Scan for the cell matching the given text and deliver its [X, Y] coordinate at center. 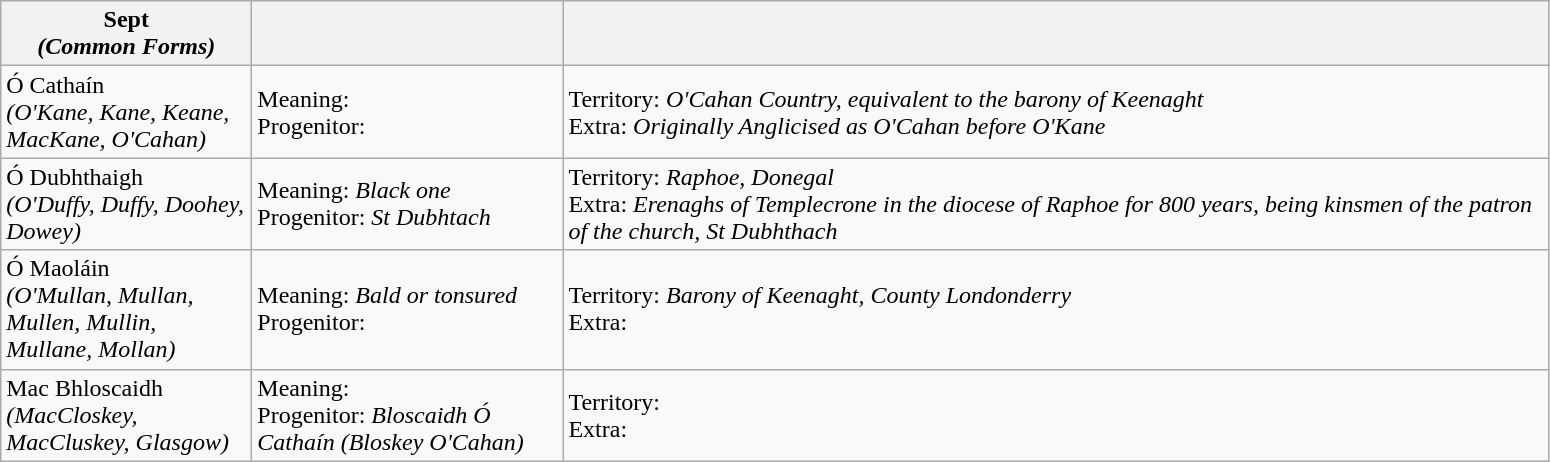
Territory: O'Cahan Country, equivalent to the barony of KeenaghtExtra: Originally Anglicised as O'Cahan before O'Kane [1056, 112]
Sept(Common Forms) [126, 34]
Ó Cathaín(O'Kane, Kane, Keane, MacKane, O'Cahan) [126, 112]
Meaning:Progenitor: [408, 112]
Ó Dubhthaigh(O'Duffy, Duffy, Doohey, Dowey) [126, 204]
Mac Bhloscaidh(MacCloskey, MacCluskey, Glasgow) [126, 415]
Meaning: Bald or tonsuredProgenitor: [408, 310]
Territory:Extra: [1056, 415]
Meaning: Black oneProgenitor: St Dubhtach [408, 204]
Meaning:Progenitor: Bloscaidh Ó Cathaín (Bloskey O'Cahan) [408, 415]
Ó Maoláin(O'Mullan, Mullan, Mullen, Mullin, Mullane, Mollan) [126, 310]
Territory: Barony of Keenaght, County LondonderryExtra: [1056, 310]
